Extract the [x, y] coordinate from the center of the cell holding the provided text.  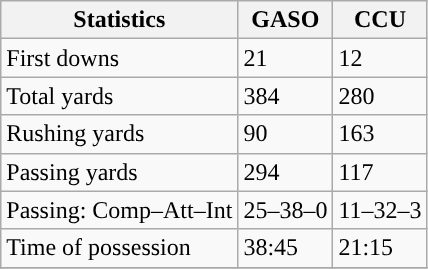
Total yards [120, 96]
294 [286, 172]
First downs [120, 58]
12 [380, 58]
Passing yards [120, 172]
11–32–3 [380, 210]
280 [380, 96]
90 [286, 134]
25–38–0 [286, 210]
Rushing yards [120, 134]
Passing: Comp–Att–Int [120, 210]
GASO [286, 20]
Time of possession [120, 248]
21:15 [380, 248]
117 [380, 172]
163 [380, 134]
Statistics [120, 20]
CCU [380, 20]
384 [286, 96]
21 [286, 58]
38:45 [286, 248]
